Output the (X, Y) coordinate of the center of the cell containing the given text.  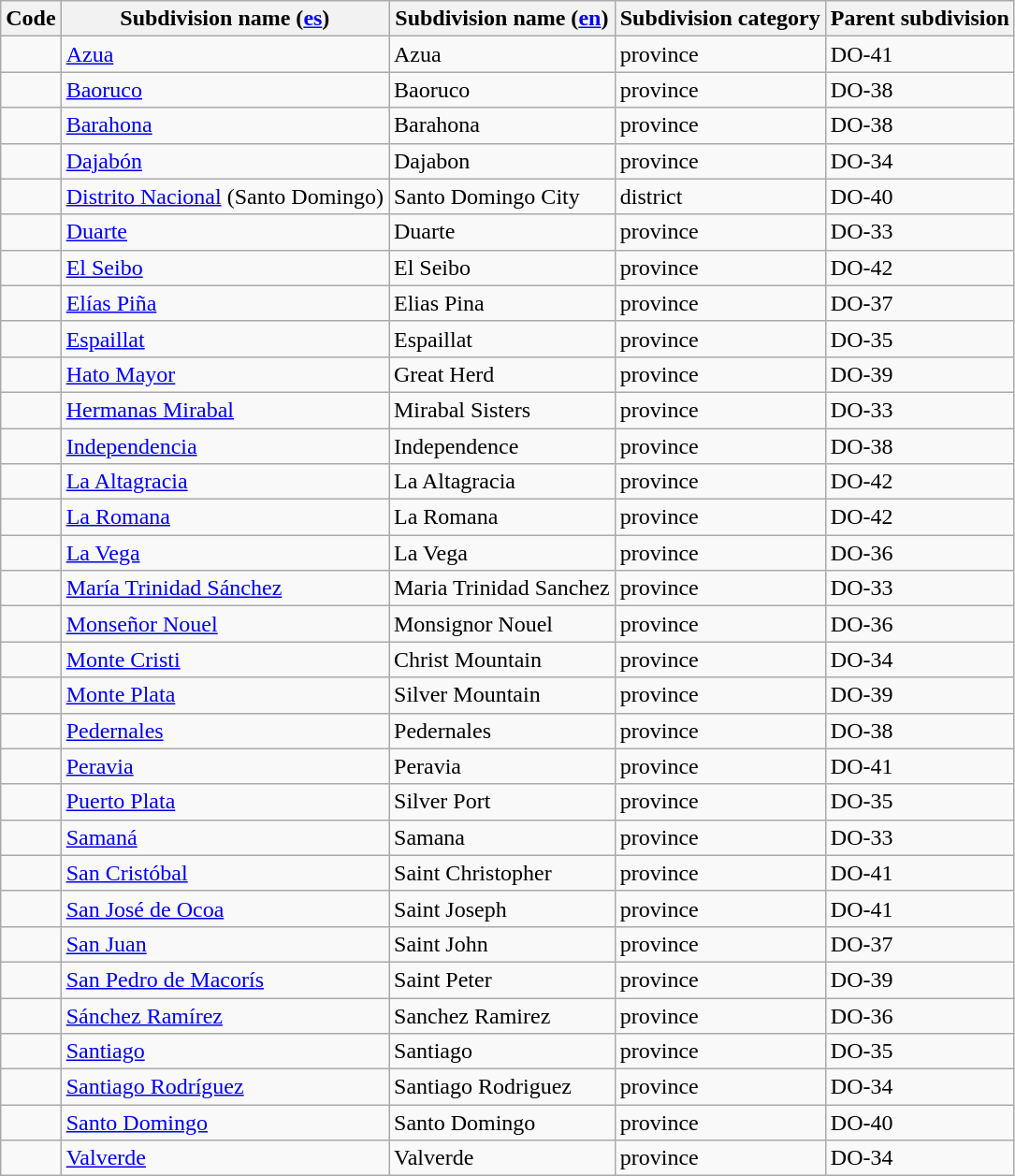
Sánchez Ramírez (225, 1015)
Samaná (225, 837)
Puerto Plata (225, 802)
Silver Mountain (502, 695)
Silver Port (502, 802)
Subdivision name (es) (225, 19)
Saint Christopher (502, 873)
Distrito Nacional (Santo Domingo) (225, 196)
San Juan (225, 944)
María Trinidad Sánchez (225, 588)
Santiago Rodríguez (225, 1087)
San Pedro de Macorís (225, 980)
Santiago Rodriguez (502, 1087)
Saint John (502, 944)
Subdivision name (en) (502, 19)
Monseñor Nouel (225, 624)
Independencia (225, 446)
San Cristóbal (225, 873)
Saint Joseph (502, 908)
district (720, 196)
Christ Mountain (502, 660)
Subdivision category (720, 19)
Hato Mayor (225, 374)
Parent subdivision (920, 19)
Mirabal Sisters (502, 410)
Monte Plata (225, 695)
Monte Cristi (225, 660)
Great Herd (502, 374)
Sanchez Ramirez (502, 1015)
Independence (502, 446)
Hermanas Mirabal (225, 410)
Dajabón (225, 161)
Santo Domingo City (502, 196)
Samana (502, 837)
Elías Piña (225, 303)
Dajabon (502, 161)
Code (31, 19)
Elias Pina (502, 303)
Saint Peter (502, 980)
Maria Trinidad Sanchez (502, 588)
Monsignor Nouel (502, 624)
San José de Ocoa (225, 908)
